Provide the [x, y] coordinate of the cell's center where the given text is located.  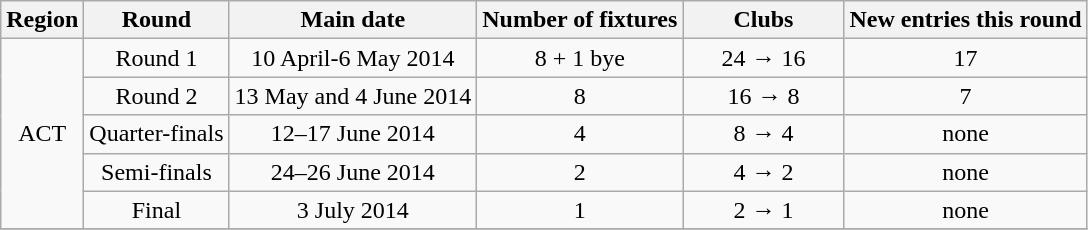
Round [156, 20]
Final [156, 210]
Main date [353, 20]
Clubs [764, 20]
24 → 16 [764, 58]
10 April-6 May 2014 [353, 58]
Number of fixtures [580, 20]
16 → 8 [764, 96]
Quarter-finals [156, 134]
New entries this round [966, 20]
8 + 1 bye [580, 58]
ACT [42, 134]
1 [580, 210]
17 [966, 58]
Round 2 [156, 96]
Region [42, 20]
13 May and 4 June 2014 [353, 96]
2 → 1 [764, 210]
2 [580, 172]
4 [580, 134]
7 [966, 96]
4 → 2 [764, 172]
24–26 June 2014 [353, 172]
8 [580, 96]
12–17 June 2014 [353, 134]
Round 1 [156, 58]
8 → 4 [764, 134]
Semi-finals [156, 172]
3 July 2014 [353, 210]
